Identify which cell holds the provided text, then report its [X, Y] central coordinate. 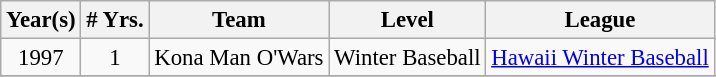
Kona Man O'Wars [239, 58]
Year(s) [41, 20]
Hawaii Winter Baseball [600, 58]
Team [239, 20]
Winter Baseball [408, 58]
1 [115, 58]
1997 [41, 58]
Level [408, 20]
League [600, 20]
# Yrs. [115, 20]
